Detect which cell encompasses the target text, then output its [x, y] center coordinate. 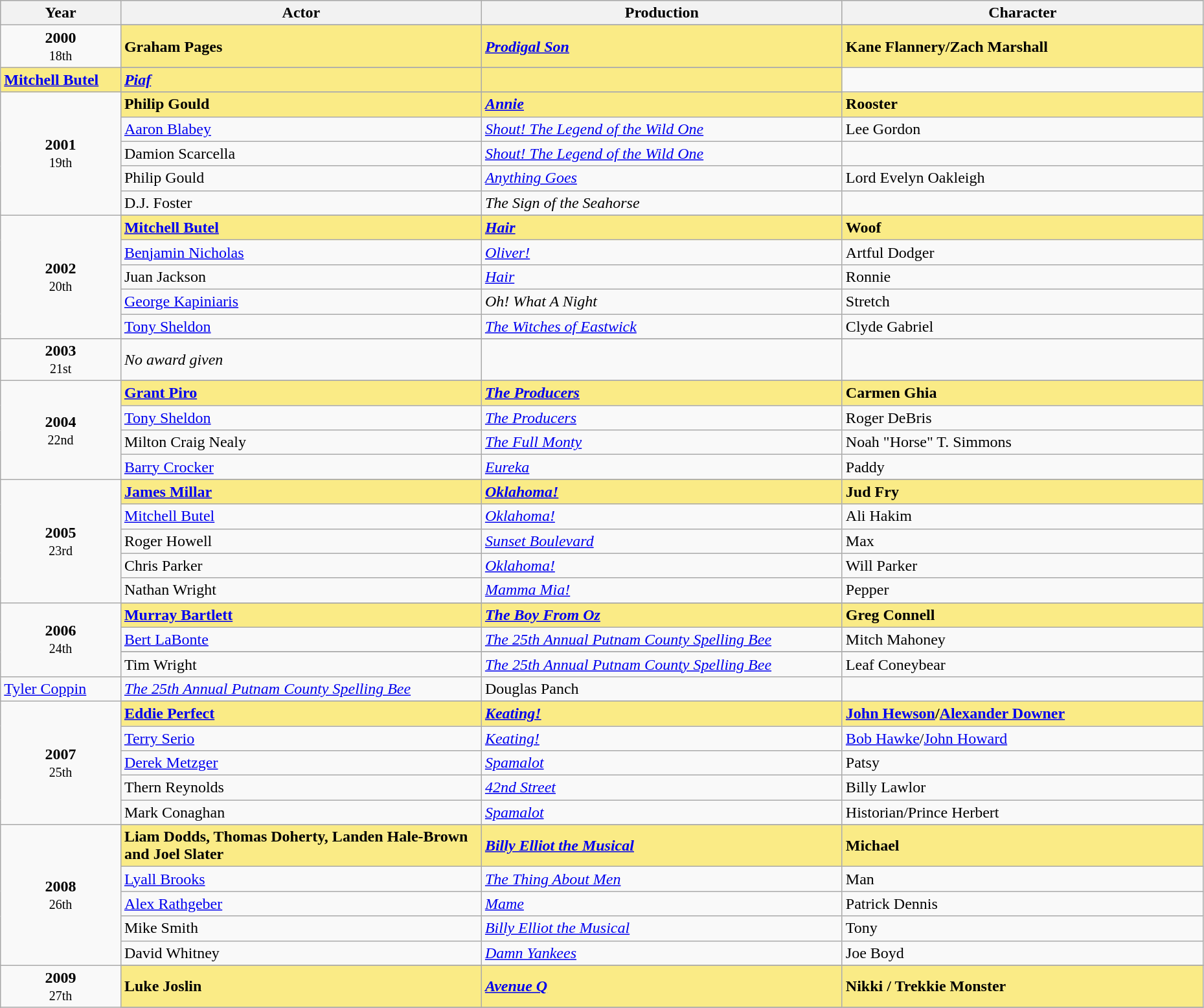
Oliver! [662, 252]
Ali Hakim [1022, 516]
Max [1022, 541]
Prodigal Son [662, 47]
Douglas Panch [662, 689]
Artful Dodger [1022, 252]
Murray Bartlett [301, 615]
Stretch [1022, 301]
George Kapiniaris [301, 301]
Year [61, 13]
Rooster [1022, 104]
Leaf Coneybear [1022, 664]
Alex Rathgeber [301, 904]
Greg Connell [1022, 615]
Mitch Mahoney [1022, 639]
Lee Gordon [1022, 129]
Noah "Horse" T. Simmons [1022, 442]
Roger DeBris [1022, 418]
Avenue Q [662, 986]
Nikki / Trekkie Monster [1022, 986]
Anything Goes [662, 178]
Annie [662, 104]
The Thing About Men [662, 879]
Graham Pages [301, 47]
Woof [1022, 227]
Tony [1022, 928]
Damn Yankees [662, 953]
200119th [61, 154]
Joe Boyd [1022, 953]
The Full Monty [662, 442]
Mark Conaghan [301, 812]
Eddie Perfect [301, 713]
200826th [61, 895]
James Millar [301, 492]
Milton Craig Nealy [301, 442]
Ronnie [1022, 277]
Tim Wright [301, 664]
Will Parker [1022, 566]
D.J. Foster [301, 203]
200220th [61, 277]
200018th [61, 47]
Terry Serio [301, 738]
Bob Hawke/John Howard [1022, 738]
Nathan Wright [301, 590]
Lord Evelyn Oakleigh [1022, 178]
200624th [61, 639]
Production [662, 13]
Character [1022, 13]
Kane Flannery/Zach Marshall [1022, 47]
Patsy [1022, 763]
Grant Piro [301, 393]
Tyler Coppin [61, 689]
Eureka [662, 467]
Liam Dodds, Thomas Doherty, Landen Hale-Brown and Joel Slater [301, 846]
Piaf [301, 80]
Clyde Gabriel [1022, 326]
Aaron Blabey [301, 129]
Mike Smith [301, 928]
Damion Scarcella [301, 154]
No award given [301, 360]
200725th [61, 762]
The Boy From Oz [662, 615]
Bert LaBonte [301, 639]
Jud Fry [1022, 492]
David Whitney [301, 953]
Juan Jackson [301, 277]
Carmen Ghia [1022, 393]
Oh! What A Night [662, 301]
200523rd [61, 541]
The Sign of the Seahorse [662, 203]
42nd Street [662, 788]
200321st [61, 360]
200422nd [61, 430]
The Witches of Eastwick [662, 326]
Roger Howell [301, 541]
Patrick Dennis [1022, 904]
Mame [662, 904]
Sunset Boulevard [662, 541]
Mamma Mia! [662, 590]
Pepper [1022, 590]
Barry Crocker [301, 467]
Paddy [1022, 467]
Lyall Brooks [301, 879]
Historian/Prince Herbert [1022, 812]
Derek Metzger [301, 763]
Thern Reynolds [301, 788]
Chris Parker [301, 566]
Luke Joslin [301, 986]
Benjamin Nicholas [301, 252]
200927th [61, 986]
Michael [1022, 846]
Man [1022, 879]
Billy Lawlor [1022, 788]
Actor [301, 13]
John Hewson/Alexander Downer [1022, 713]
